For the text-containing cell, return its midpoint in [X, Y] coordinate format. 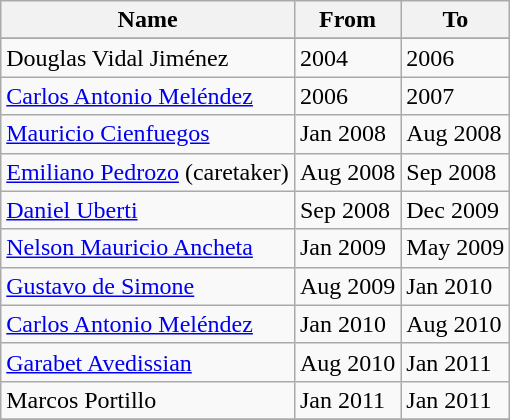
Aug 2009 [347, 286]
Nelson Mauricio Ancheta [148, 248]
Douglas Vidal Jiménez [148, 58]
Marcos Portillo [148, 400]
Dec 2009 [456, 210]
Daniel Uberti [148, 210]
Gustavo de Simone [148, 286]
Jan 2008 [347, 134]
Jan 2009 [347, 248]
2007 [456, 96]
May 2009 [456, 248]
From [347, 20]
Mauricio Cienfuegos [148, 134]
Garabet Avedissian [148, 362]
Emiliano Pedrozo (caretaker) [148, 172]
2004 [347, 58]
Name [148, 20]
To [456, 20]
